Capture the cell that displays the provided text and extract its [x, y] central coordinate. 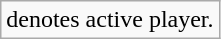
denotes active player. [110, 20]
